Return the [X, Y] coordinate for the center point of the cell that contains the specified text.  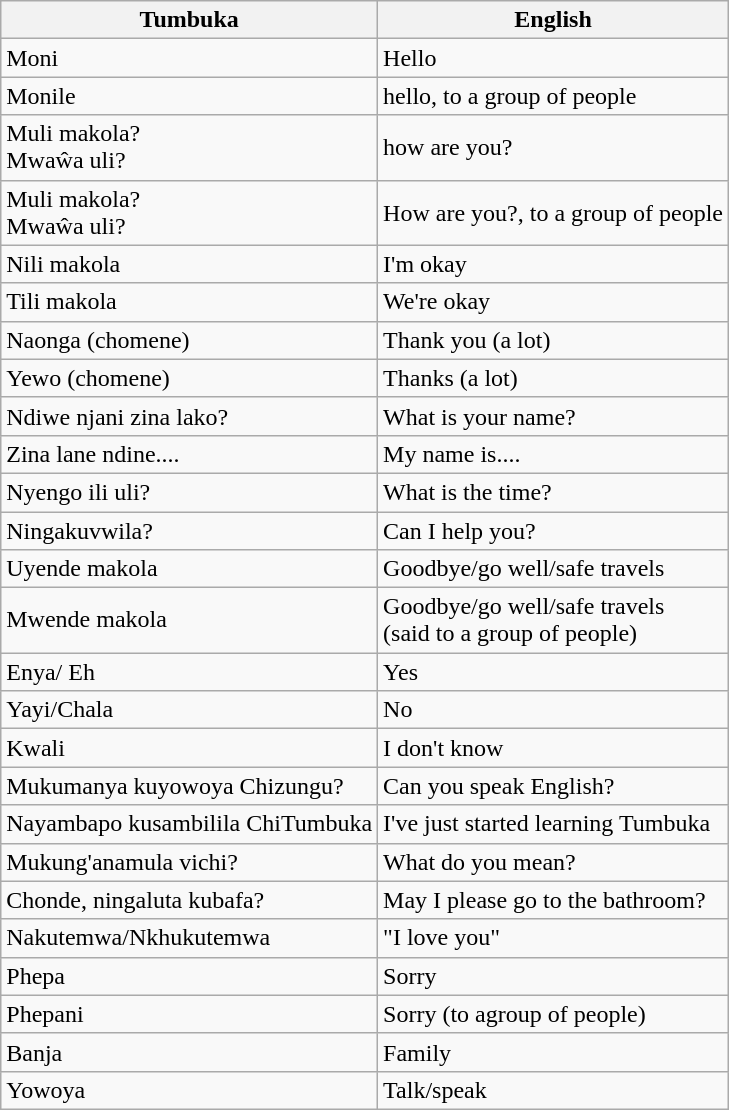
Tili makola [190, 302]
Goodbye/go well/safe travels(said to a group of people) [554, 620]
Can you speak English? [554, 786]
Banja [190, 1052]
Mwende makola [190, 620]
Mukumanya kuyowoya Chizungu? [190, 786]
Goodbye/go well/safe travels [554, 569]
Uyende makola [190, 569]
Naonga (chomene) [190, 340]
Nakutemwa/Nkhukutemwa [190, 938]
Can I help you? [554, 531]
Yewo (chomene) [190, 378]
Talk/speak [554, 1090]
I've just started learning Tumbuka [554, 824]
I'm okay [554, 264]
Thank you (a lot) [554, 340]
Kwali [190, 748]
What do you mean? [554, 862]
My name is.... [554, 454]
I don't know [554, 748]
Phepa [190, 976]
Ningakuvwila? [190, 531]
Ndiwe njani zina lako? [190, 416]
Zina lane ndine.... [190, 454]
How are you?, to a group of people [554, 212]
Sorry [554, 976]
Tumbuka [190, 20]
What is the time? [554, 492]
English [554, 20]
Yes [554, 672]
No [554, 710]
Family [554, 1052]
Chonde, ningaluta kubafa? [190, 900]
Sorry (to agroup of people) [554, 1014]
how are you? [554, 148]
"I love you" [554, 938]
Yayi/Chala [190, 710]
Nyengo ili uli? [190, 492]
Moni [190, 58]
Nili makola [190, 264]
Monile [190, 96]
Enya/ Eh [190, 672]
Hello [554, 58]
hello, to a group of people [554, 96]
Nayambapo kusambilila ChiTumbuka [190, 824]
Phepani [190, 1014]
Mukung'anamula vichi? [190, 862]
May I please go to the bathroom? [554, 900]
Yowoya [190, 1090]
What is your name? [554, 416]
We're okay [554, 302]
Thanks (a lot) [554, 378]
